For the text-containing cell, return its midpoint in [X, Y] coordinate format. 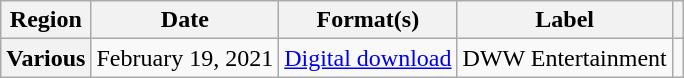
Label [564, 20]
Date [185, 20]
Region [46, 20]
February 19, 2021 [185, 58]
Various [46, 58]
Format(s) [368, 20]
DWW Entertainment [564, 58]
Digital download [368, 58]
